From the cell containing the given text, extract its center point as [x, y] coordinate. 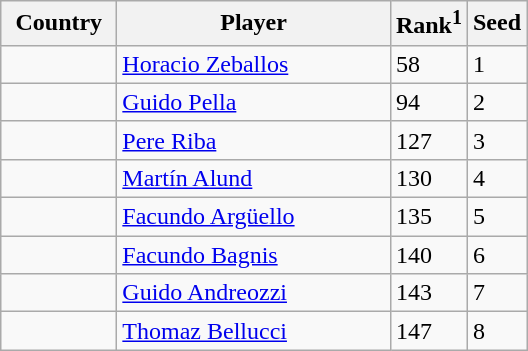
127 [428, 140]
130 [428, 178]
140 [428, 255]
1 [496, 64]
Seed [496, 24]
Facundo Argüello [254, 217]
135 [428, 217]
58 [428, 64]
94 [428, 102]
6 [496, 255]
Guido Pella [254, 102]
Rank1 [428, 24]
3 [496, 140]
Facundo Bagnis [254, 255]
Guido Andreozzi [254, 293]
5 [496, 217]
2 [496, 102]
4 [496, 178]
Thomaz Bellucci [254, 331]
7 [496, 293]
Martín Alund [254, 178]
147 [428, 331]
143 [428, 293]
Player [254, 24]
8 [496, 331]
Horacio Zeballos [254, 64]
Country [59, 24]
Pere Riba [254, 140]
